From the cell containing the given text, extract its center point as (x, y) coordinate. 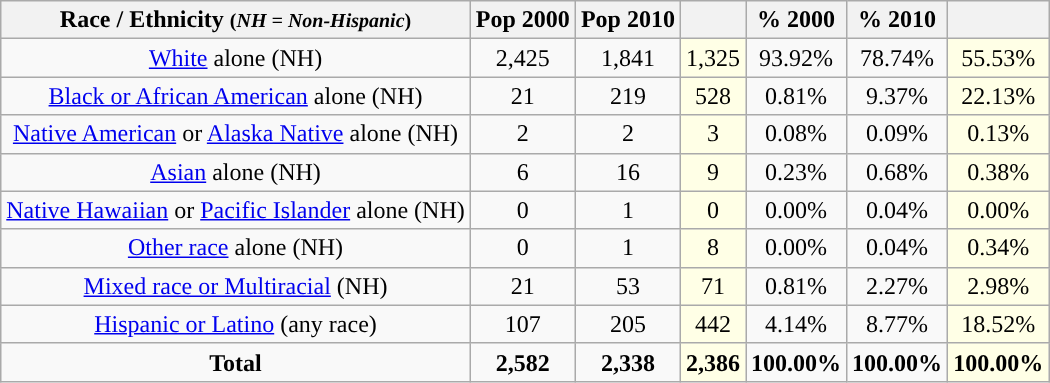
528 (712, 96)
8 (712, 248)
71 (712, 286)
78.74% (898, 58)
2,425 (522, 58)
Race / Ethnicity (NH = Non-Hispanic) (236, 20)
442 (712, 324)
0.13% (998, 134)
9 (712, 172)
Asian alone (NH) (236, 172)
Black or African American alone (NH) (236, 96)
0.38% (998, 172)
0.09% (898, 134)
0.23% (796, 172)
219 (628, 96)
2.27% (898, 286)
Other race alone (NH) (236, 248)
93.92% (796, 58)
22.13% (998, 96)
Pop 2000 (522, 20)
Native Hawaiian or Pacific Islander alone (NH) (236, 210)
% 2010 (898, 20)
0.34% (998, 248)
18.52% (998, 324)
205 (628, 324)
53 (628, 286)
16 (628, 172)
Total (236, 362)
Hispanic or Latino (any race) (236, 324)
2,386 (712, 362)
1,325 (712, 58)
2,338 (628, 362)
Pop 2010 (628, 20)
55.53% (998, 58)
White alone (NH) (236, 58)
0.68% (898, 172)
107 (522, 324)
% 2000 (796, 20)
6 (522, 172)
2,582 (522, 362)
Mixed race or Multiracial (NH) (236, 286)
8.77% (898, 324)
1,841 (628, 58)
2.98% (998, 286)
9.37% (898, 96)
Native American or Alaska Native alone (NH) (236, 134)
4.14% (796, 324)
0.08% (796, 134)
3 (712, 134)
